Return [x, y] of the center of cell containing provided text 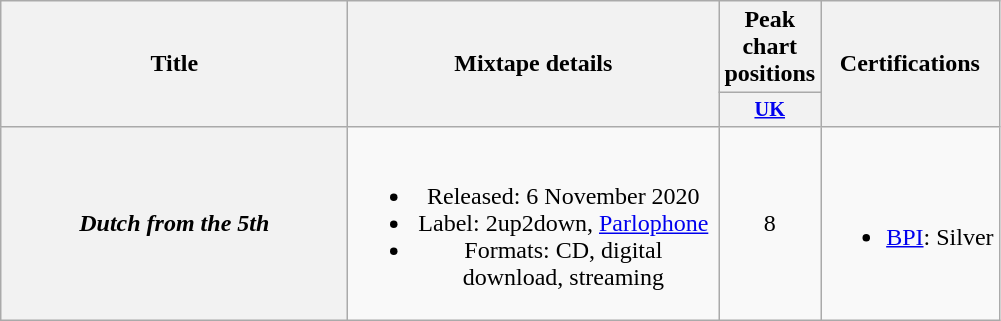
Title [174, 64]
Certifications [910, 64]
BPI: Silver [910, 223]
Mixtape details [534, 64]
Peak chart positions [770, 47]
UK [770, 110]
Released: 6 November 2020Label: 2up2down, ParlophoneFormats: CD, digital download, streaming [534, 223]
Dutch from the 5th [174, 223]
8 [770, 223]
